Return (x, y) of the center of cell containing provided text 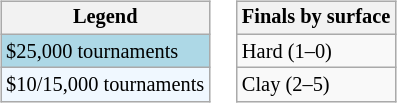
$25,000 tournaments (105, 51)
$10/15,000 tournaments (105, 85)
Finals by surface (316, 18)
Clay (2–5) (316, 85)
Hard (1–0) (316, 51)
Legend (105, 18)
